Find where the given text appears and provide that cell's center as (X, Y) coordinate. 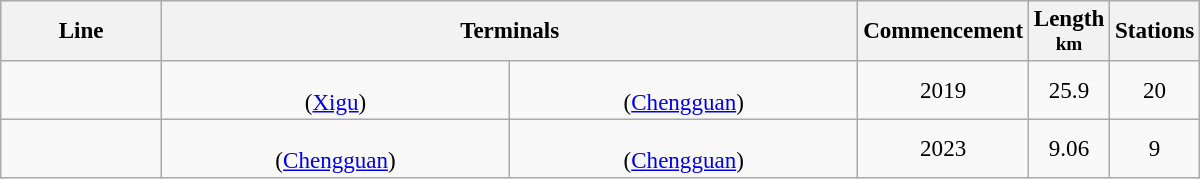
Commencement (944, 31)
Lengthkm (1068, 31)
Terminals (509, 31)
Stations (1155, 31)
9 (1155, 150)
2023 (944, 150)
9.06 (1068, 150)
2019 (944, 90)
25.9 (1068, 90)
Line (82, 31)
20 (1155, 90)
(Xigu) (335, 90)
